Return the [X, Y] coordinate for the center point of the cell that contains the specified text.  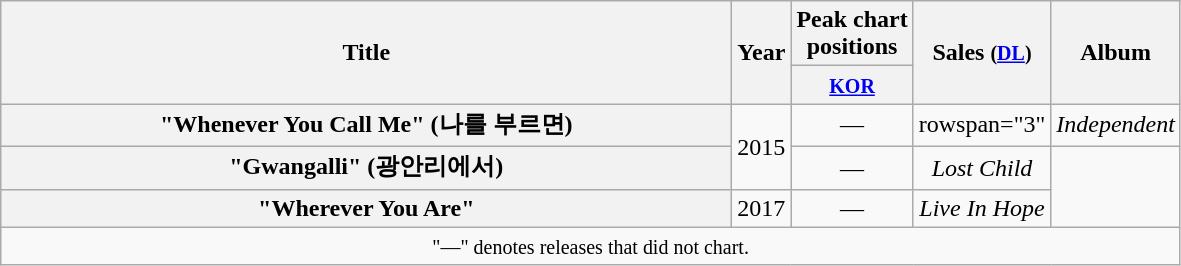
2015 [762, 146]
Year [762, 52]
Live In Hope [982, 208]
Sales (DL) [982, 52]
"Gwangalli" (광안리에서) [366, 168]
Peak chart positions [852, 34]
rowspan="3" [982, 126]
2017 [762, 208]
"—" denotes releases that did not chart. [591, 246]
Lost Child [982, 168]
Title [366, 52]
KOR [852, 85]
Album [1116, 52]
Independent [1116, 126]
"Wherever You Are" [366, 208]
"Whenever You Call Me" (나를 부르면) [366, 126]
